Scan for the cell matching the given text and deliver its (X, Y) coordinate at center. 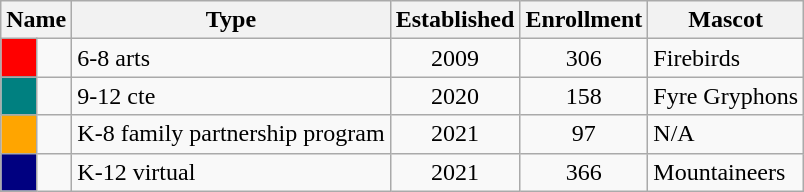
2020 (455, 96)
Type (231, 20)
Established (455, 20)
N/A (726, 134)
158 (584, 96)
6-8 arts (231, 58)
Firebirds (726, 58)
Fyre Gryphons (726, 96)
2009 (455, 58)
K-12 virtual (231, 172)
Enrollment (584, 20)
K-8 family partnership program (231, 134)
366 (584, 172)
Name (36, 20)
Mountaineers (726, 172)
97 (584, 134)
9-12 cte (231, 96)
Mascot (726, 20)
306 (584, 58)
